Find where the given text appears and provide that cell's center as [x, y] coordinate. 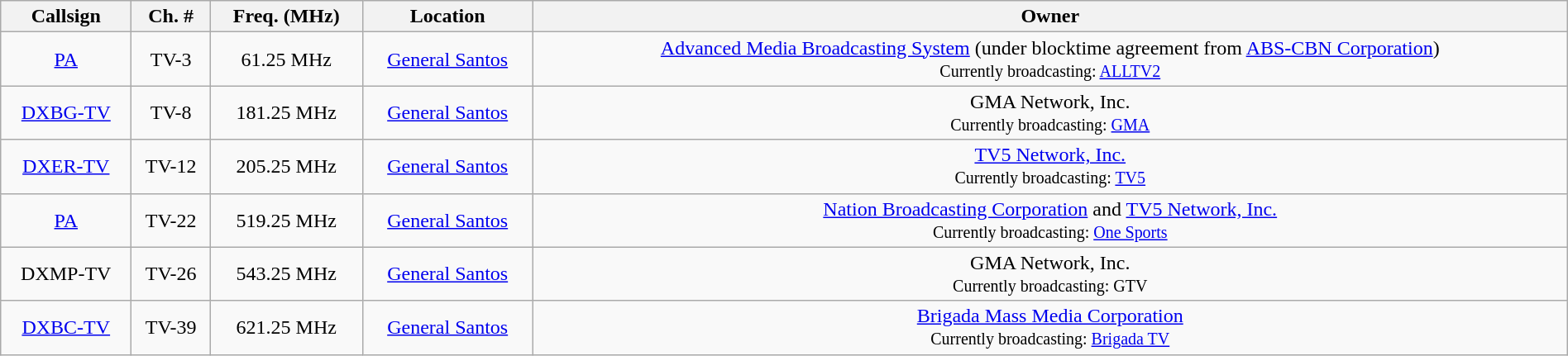
DXBG-TV [66, 112]
TV-26 [171, 274]
TV5 Network, Inc.Currently broadcasting: TV5 [1050, 167]
Ch. # [171, 17]
DXBC-TV [66, 327]
Advanced Media Broadcasting System (under blocktime agreement from ABS-CBN Corporation)Currently broadcasting: ALLTV2 [1050, 59]
TV-22 [171, 220]
543.25 MHz [286, 274]
Owner [1050, 17]
TV-3 [171, 59]
Callsign [66, 17]
TV-8 [171, 112]
DXMP-TV [66, 274]
TV-39 [171, 327]
GMA Network, Inc.Currently broadcasting: GTV [1050, 274]
181.25 MHz [286, 112]
Brigada Mass Media CorporationCurrently broadcasting: Brigada TV [1050, 327]
TV-12 [171, 167]
Freq. (MHz) [286, 17]
205.25 MHz [286, 167]
Nation Broadcasting Corporation and TV5 Network, Inc.Currently broadcasting: One Sports [1050, 220]
GMA Network, Inc.Currently broadcasting: GMA [1050, 112]
61.25 MHz [286, 59]
Location [447, 17]
DXER-TV [66, 167]
621.25 MHz [286, 327]
519.25 MHz [286, 220]
